Detect which cell encompasses the target text, then output its (X, Y) center coordinate. 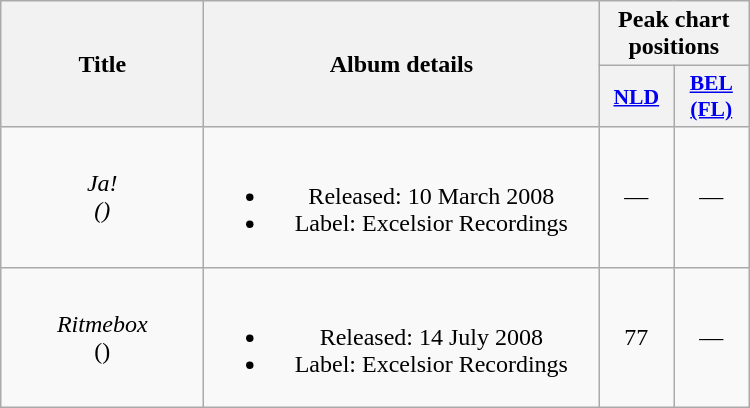
NLD (636, 96)
Title (102, 64)
77 (636, 337)
Ja!() (102, 197)
Album details (402, 64)
Released: 14 July 2008Label: Excelsior Recordings (402, 337)
BEL(FL) (712, 96)
Peak chart positions (674, 34)
Released: 10 March 2008Label: Excelsior Recordings (402, 197)
Ritmebox() (102, 337)
